Detect which cell encompasses the target text, then output its [X, Y] center coordinate. 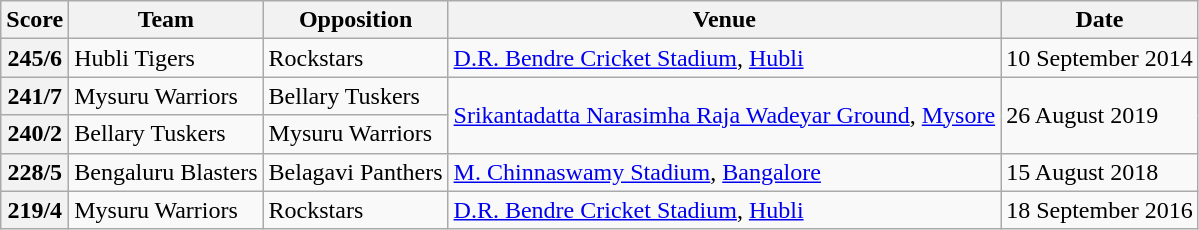
M. Chinnaswamy Stadium, Bangalore [724, 172]
240/2 [35, 134]
Srikantadatta Narasimha Raja Wadeyar Ground, Mysore [724, 115]
Hubli Tigers [166, 58]
Venue [724, 20]
Score [35, 20]
241/7 [35, 96]
Opposition [356, 20]
Belagavi Panthers [356, 172]
Date [1100, 20]
219/4 [35, 210]
228/5 [35, 172]
18 September 2016 [1100, 210]
10 September 2014 [1100, 58]
26 August 2019 [1100, 115]
Bengaluru Blasters [166, 172]
15 August 2018 [1100, 172]
245/6 [35, 58]
Team [166, 20]
